Determine the [x, y] coordinate at the center of the cell enclosing the given text.  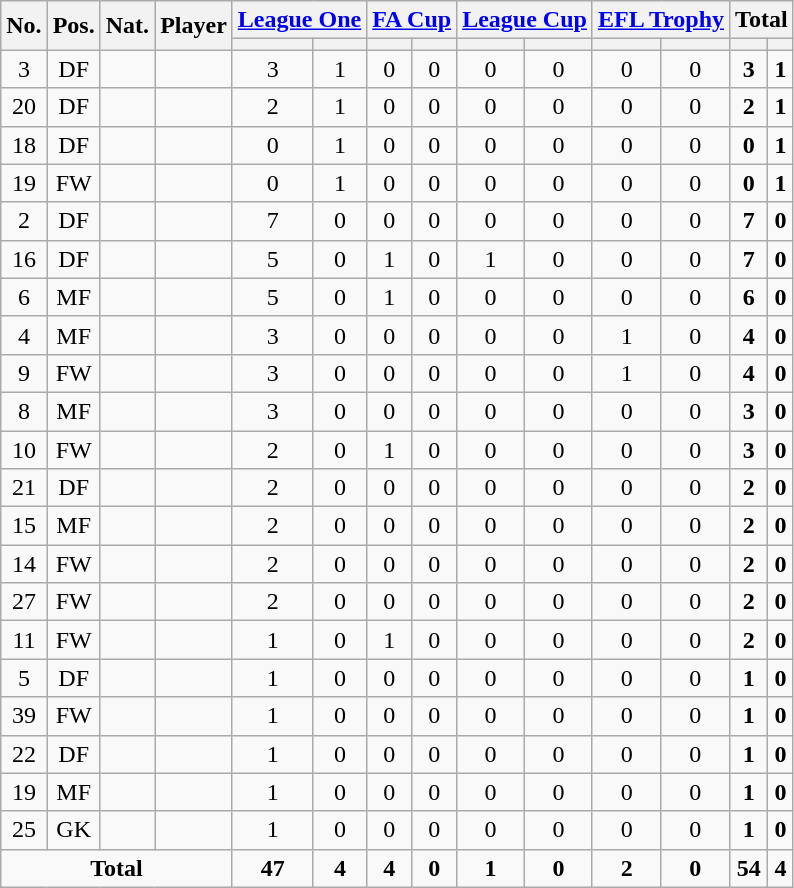
16 [24, 259]
League One [299, 20]
FA Cup [412, 20]
11 [24, 640]
14 [24, 564]
9 [24, 373]
Nat. [127, 26]
8 [24, 411]
EFL Trophy [660, 20]
54 [749, 868]
GK [74, 830]
10 [24, 449]
No. [24, 26]
20 [24, 107]
15 [24, 526]
27 [24, 602]
Pos. [74, 26]
47 [272, 868]
25 [24, 830]
22 [24, 754]
Player [194, 26]
39 [24, 716]
18 [24, 145]
League Cup [525, 20]
21 [24, 488]
